From the cell containing the given text, extract its center point as [x, y] coordinate. 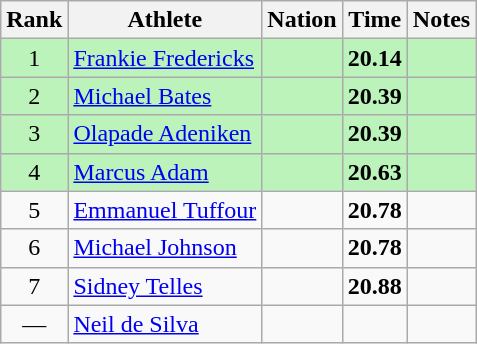
Neil de Silva [165, 324]
7 [34, 286]
Marcus Adam [165, 172]
1 [34, 58]
5 [34, 210]
Frankie Fredericks [165, 58]
20.88 [374, 286]
2 [34, 96]
20.14 [374, 58]
— [34, 324]
20.63 [374, 172]
Time [374, 20]
Sidney Telles [165, 286]
Michael Bates [165, 96]
Olapade Adeniken [165, 134]
Athlete [165, 20]
4 [34, 172]
Rank [34, 20]
Michael Johnson [165, 248]
Notes [441, 20]
Emmanuel Tuffour [165, 210]
6 [34, 248]
Nation [302, 20]
3 [34, 134]
